Scan for the cell matching the given text and deliver its [x, y] coordinate at center. 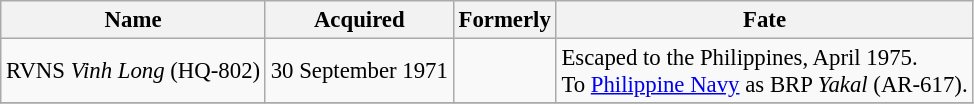
Formerly [504, 20]
30 September 1971 [359, 72]
Escaped to the Philippines, April 1975.To Philippine Navy as BRP Yakal (AR-617). [764, 72]
Acquired [359, 20]
Fate [764, 20]
Name [134, 20]
RVNS Vinh Long (HQ-802) [134, 72]
